Return (X, Y) of the center of cell containing provided text 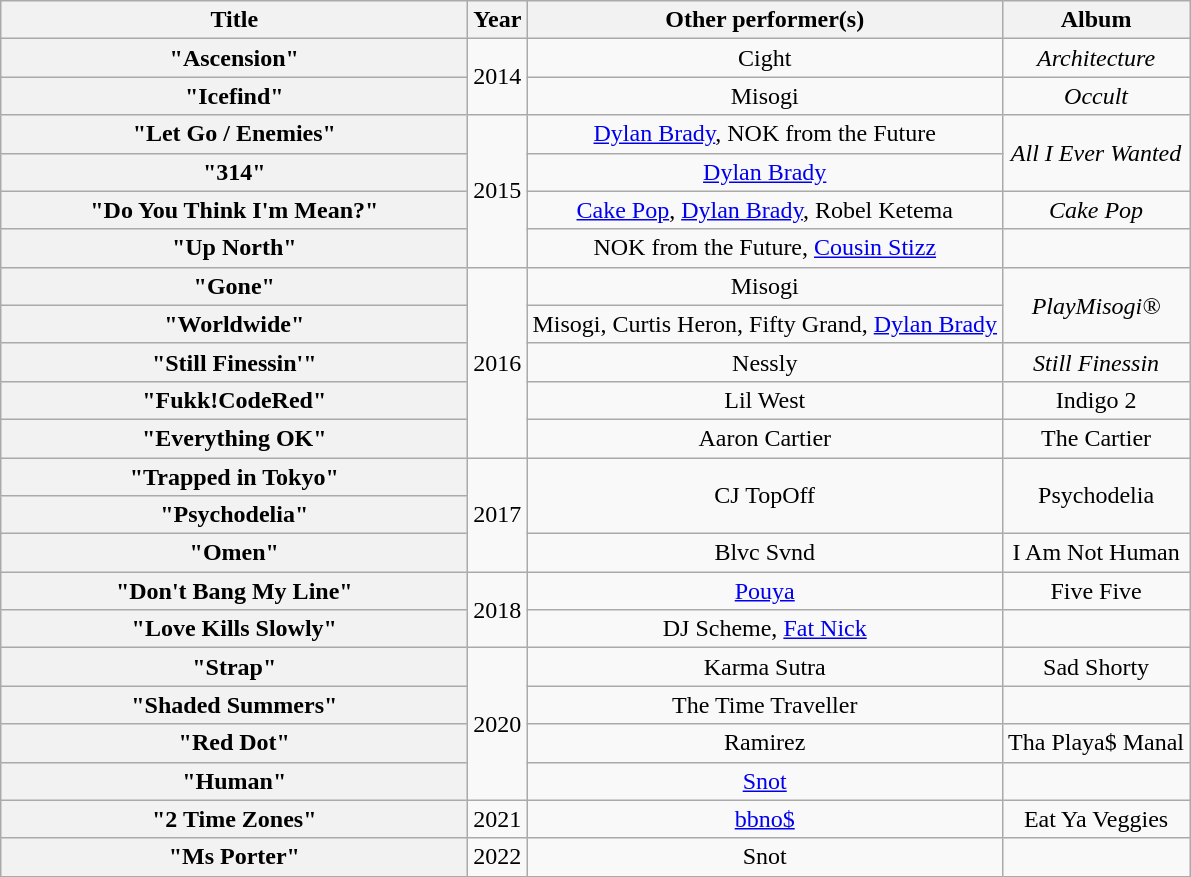
The Time Traveller (765, 705)
Other performer(s) (765, 20)
Year (498, 20)
Sad Shorty (1096, 667)
Aaron Cartier (765, 438)
2022 (498, 857)
"Omen" (234, 553)
Psychodelia (1096, 496)
Title (234, 20)
2014 (498, 77)
DJ Scheme, Fat Nick (765, 629)
"Up North" (234, 248)
Blvc Svnd (765, 553)
"314" (234, 172)
"Ms Porter" (234, 857)
"Fukk!CodeRed" (234, 400)
2016 (498, 362)
PlayMisogi® (1096, 305)
"Human" (234, 781)
Cight (765, 58)
2021 (498, 819)
Lil West (765, 400)
"Don't Bang My Line" (234, 591)
Karma Sutra (765, 667)
Ramirez (765, 743)
bbno$ (765, 819)
CJ TopOff (765, 496)
Misogi, Curtis Heron, Fifty Grand, Dylan Brady (765, 324)
Dylan Brady (765, 172)
2015 (498, 191)
Dylan Brady, NOK from the Future (765, 134)
Still Finessin (1096, 362)
The Cartier (1096, 438)
Indigo 2 (1096, 400)
NOK from the Future, Cousin Stizz (765, 248)
"Worldwide" (234, 324)
Cake Pop, Dylan Brady, Robel Ketema (765, 210)
"Still Finessin'" (234, 362)
Architecture (1096, 58)
"Icefind" (234, 96)
"Red Dot" (234, 743)
Occult (1096, 96)
2018 (498, 610)
"Let Go / Enemies" (234, 134)
"Ascension" (234, 58)
Eat Ya Veggies (1096, 819)
2017 (498, 515)
"Trapped in Tokyo" (234, 477)
All I Ever Wanted (1096, 153)
Cake Pop (1096, 210)
I Am Not Human (1096, 553)
"Love Kills Slowly" (234, 629)
"2 Time Zones" (234, 819)
"Shaded Summers" (234, 705)
"Do You Think I'm Mean?" (234, 210)
"Strap" (234, 667)
Five Five (1096, 591)
Album (1096, 20)
"Psychodelia" (234, 515)
Tha Playa$ Manal (1096, 743)
Pouya (765, 591)
"Gone" (234, 286)
2020 (498, 724)
"Everything OK" (234, 438)
Nessly (765, 362)
